Return the [x, y] coordinate for the center point of the cell that contains the specified text.  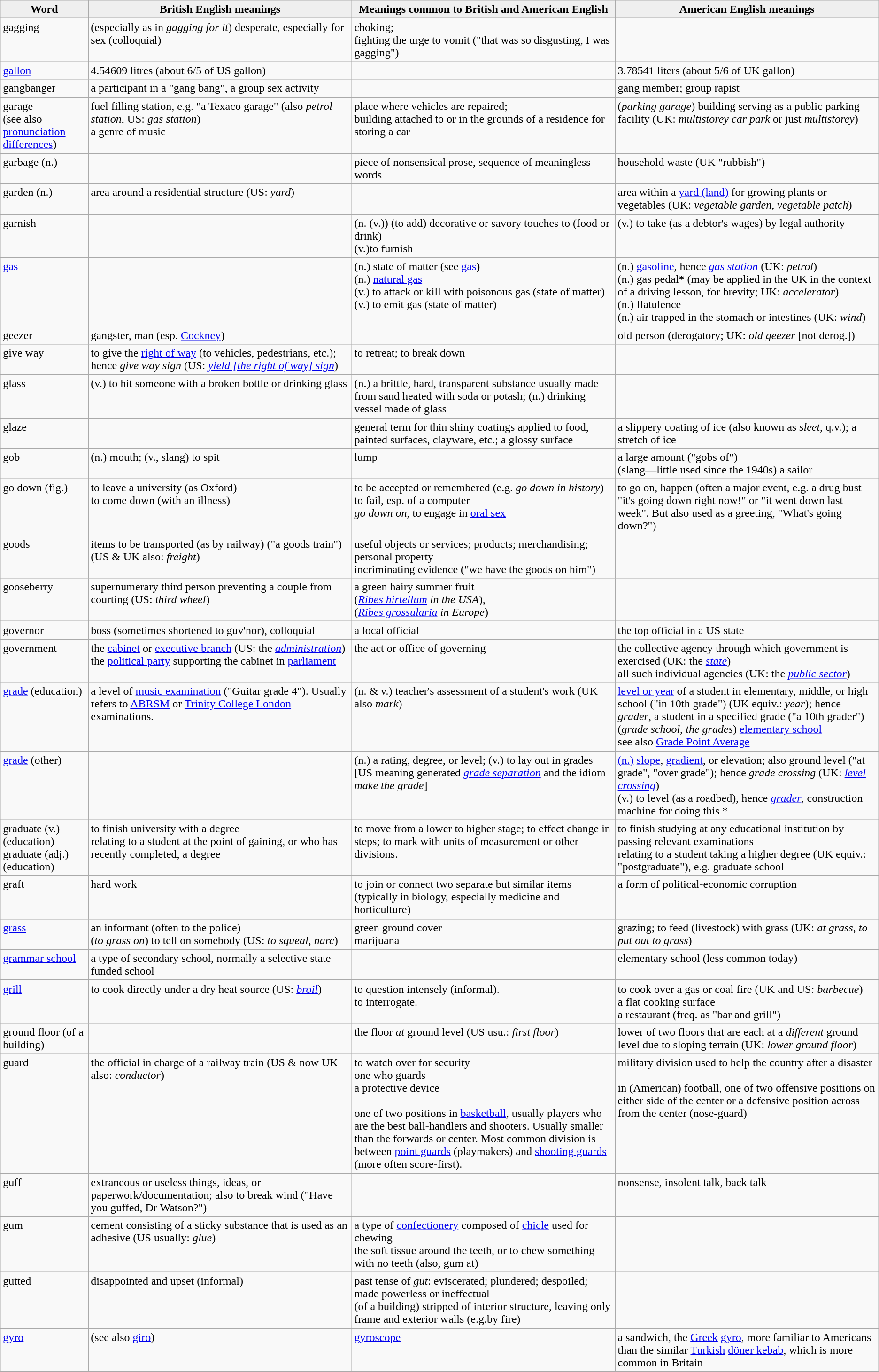
garden (n.) [44, 199]
ground floor (of a building) [44, 1038]
gooseberry [44, 600]
(see also giro) [220, 1350]
gum [44, 1245]
choking;fighting the urge to vomit ("that was so disgusting, I was gagging") [484, 40]
Word [44, 9]
gas [44, 292]
piece of nonsensical prose, sequence of meaningless words [484, 168]
a type of secondary school, normally a selective state funded school [220, 965]
grass [44, 934]
to leave a university (as Oxford)to come down (with an illness) [220, 507]
extraneous or useless things, ideas, or paperwork/documentation; also to break wind ("Have you guffed, Dr Watson?") [220, 1195]
a type of confectionery composed of chicle used for chewingthe soft tissue around the teeth, or to chew something with no teeth (also, gum at) [484, 1245]
the top official in a US state [747, 630]
(n. (v.)) (to add) decorative or savory touches to (food or drink)(v.)to furnish [484, 236]
gangster, man (esp. Cockney) [220, 335]
a participant in a "gang bang", a group sex activity [220, 88]
to cook over a gas or coal fire (UK and US: barbecue)a flat cooking surfacea restaurant (freq. as "bar and grill") [747, 1001]
grade (education) [44, 717]
4.54609 litres (about 6/5 of US gallon) [220, 70]
graft [44, 897]
the cabinet or executive branch (US: the administration)the political party supporting the cabinet in parliament [220, 661]
grill [44, 1001]
3.78541 liters (about 5/6 of UK gallon) [747, 70]
(parking garage) building serving as a public parking facility (UK: multistorey car park or just multistorey) [747, 125]
to give the right of way (to vehicles, pedestrians, etc.); hence give way sign (US: yield [the right of way] sign) [220, 359]
guff [44, 1195]
items to be transported (as by railway) ("a goods train") (US & UK also: freight) [220, 557]
a form of political-economic corruption [747, 897]
area around a residential structure (US: yard) [220, 199]
to retreat; to break down [484, 359]
gob [44, 464]
grade (other) [44, 785]
(n.) mouth; (v., slang) to spit [220, 464]
gutted [44, 1300]
the floor at ground level (US usu.: first floor) [484, 1038]
boss (sometimes shortened to guv'nor), colloquial [220, 630]
a large amount ("gobs of")(slang—little used since the 1940s) a sailor [747, 464]
Meanings common to British and American English [484, 9]
government [44, 661]
a local official [484, 630]
general term for thin shiny coatings applied to food, painted surfaces, clayware, etc.; a glossy surface [484, 433]
(n.) a rating, degree, or level; (v.) to lay out in grades[US meaning generated grade separation and the idiom make the grade] [484, 785]
to move from a lower to higher stage; to effect change in steps; to mark with units of measurement or other divisions. [484, 847]
gallon [44, 70]
to question intensely (informal).to interrogate. [484, 1001]
to cook directly under a dry heat source (US: broil) [220, 1001]
go down (fig.) [44, 507]
the act or office of governing [484, 661]
to finish university with a degreerelating to a student at the point of gaining, or who has recently completed, a degree [220, 847]
lump [484, 464]
(especially as in gagging for it) desperate, especially for sex (colloquial) [220, 40]
hard work [220, 897]
supernumerary third person preventing a couple from courting (US: third wheel) [220, 600]
(n. & v.) teacher's assessment of a student's work (UK also mark) [484, 717]
grazing; to feed (livestock) with grass (UK: at grass, to put out to grass) [747, 934]
gyro [44, 1350]
household waste (UK "rubbish") [747, 168]
lower of two floors that are each at a different ground level due to sloping terrain (UK: lower ground floor) [747, 1038]
glaze [44, 433]
the collective agency through which government is exercised (UK: the state) all such individual agencies (UK: the public sector) [747, 661]
a green hairy summer fruit (Ribes hirtellum in the USA), (Ribes grossularia in Europe) [484, 600]
a level of music examination ("Guitar grade 4"). Usually refers to ABRSM or Trinity College London examinations. [220, 717]
garage(see also pronunciation differences) [44, 125]
cement consisting of a sticky substance that is used as an adhesive (US usually: glue) [220, 1245]
an informant (often to the police)(to grass on) to tell on somebody (US: to squeal, narc) [220, 934]
give way [44, 359]
garbage (n.) [44, 168]
(v.) to take (as a debtor's wages) by legal authority [747, 236]
gangbanger [44, 88]
(v.) to hit someone with a broken bottle or drinking glass [220, 396]
old person (derogatory; UK: old geezer [not derog.]) [747, 335]
glass [44, 396]
American English meanings [747, 9]
the official in charge of a railway train (US & now UK also: conductor) [220, 1113]
to be accepted or remembered (e.g. go down in history)to fail, esp. of a computergo down on, to engage in oral sex [484, 507]
useful objects or services; products; merchandising; personal propertyincriminating evidence ("we have the goods on him") [484, 557]
geezer [44, 335]
place where vehicles are repaired;building attached to or in the grounds of a residence for storing a car [484, 125]
green ground covermarijuana [484, 934]
to join or connect two separate but similar items (typically in biology, especially medicine and horticulture) [484, 897]
a sandwich, the Greek gyro, more familiar to Americans than the similar Turkish döner kebab, which is more common in Britain [747, 1350]
(n.) a brittle, hard, transparent substance usually made from sand heated with soda or potash; (n.) drinking vessel made of glass [484, 396]
area within a yard (land) for growing plants or vegetables (UK: vegetable garden, vegetable patch) [747, 199]
disappointed and upset (informal) [220, 1300]
gagging [44, 40]
gang member; group rapist [747, 88]
elementary school (less common today) [747, 965]
governor [44, 630]
graduate (v.) (education)graduate (adj.) (education) [44, 847]
goods [44, 557]
fuel filling station, e.g. "a Texaco garage" (also petrol station, US: gas station)a genre of music [220, 125]
guard [44, 1113]
nonsense, insolent talk, back talk [747, 1195]
a slippery coating of ice (also known as sleet, q.v.); a stretch of ice [747, 433]
garnish [44, 236]
grammar school [44, 965]
(n.) state of matter (see gas)(n.) natural gas(v.) to attack or kill with poisonous gas (state of matter)(v.) to emit gas (state of matter) [484, 292]
British English meanings [220, 9]
gyroscope [484, 1350]
